Identify which cell holds the provided text, then report its (x, y) central coordinate. 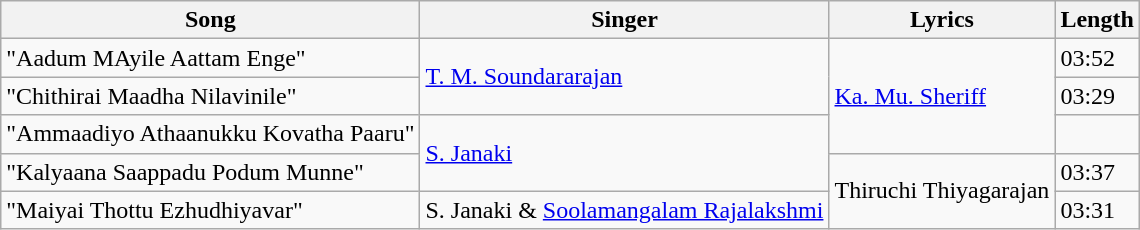
03:29 (1097, 96)
"Chithirai Maadha Nilavinile" (210, 96)
Length (1097, 20)
Ka. Mu. Sheriff (942, 96)
"Maiyai Thottu Ezhudhiyavar" (210, 210)
Thiruchi Thiyagarajan (942, 191)
Lyrics (942, 20)
"Ammaadiyo Athaanukku Kovatha Paaru" (210, 134)
S. Janaki & Soolamangalam Rajalakshmi (624, 210)
03:31 (1097, 210)
S. Janaki (624, 153)
Song (210, 20)
03:52 (1097, 58)
03:37 (1097, 172)
T. M. Soundararajan (624, 77)
"Kalyaana Saappadu Podum Munne" (210, 172)
Singer (624, 20)
"Aadum MAyile Aattam Enge" (210, 58)
